Determine the [X, Y] coordinate at the center of the cell enclosing the given text.  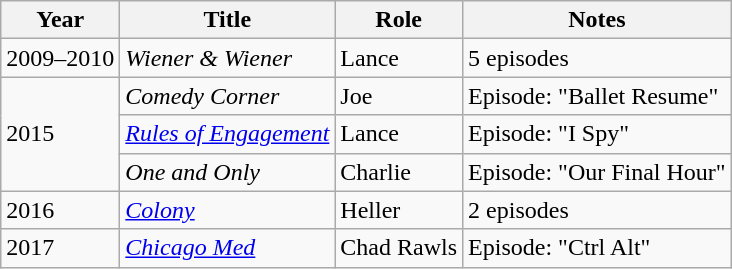
Episode: "I Spy" [598, 134]
Role [399, 20]
Comedy Corner [228, 96]
Charlie [399, 172]
Heller [399, 210]
2 episodes [598, 210]
Year [60, 20]
Colony [228, 210]
Episode: "Our Final Hour" [598, 172]
Wiener & Wiener [228, 58]
2009–2010 [60, 58]
5 episodes [598, 58]
2015 [60, 134]
Joe [399, 96]
Episode: "Ballet Resume" [598, 96]
Notes [598, 20]
Chicago Med [228, 248]
Chad Rawls [399, 248]
Rules of Engagement [228, 134]
Episode: "Ctrl Alt" [598, 248]
2016 [60, 210]
Title [228, 20]
One and Only [228, 172]
2017 [60, 248]
